Pinpoint the cell where the given text exists, returning its (x, y) midpoint coordinate. 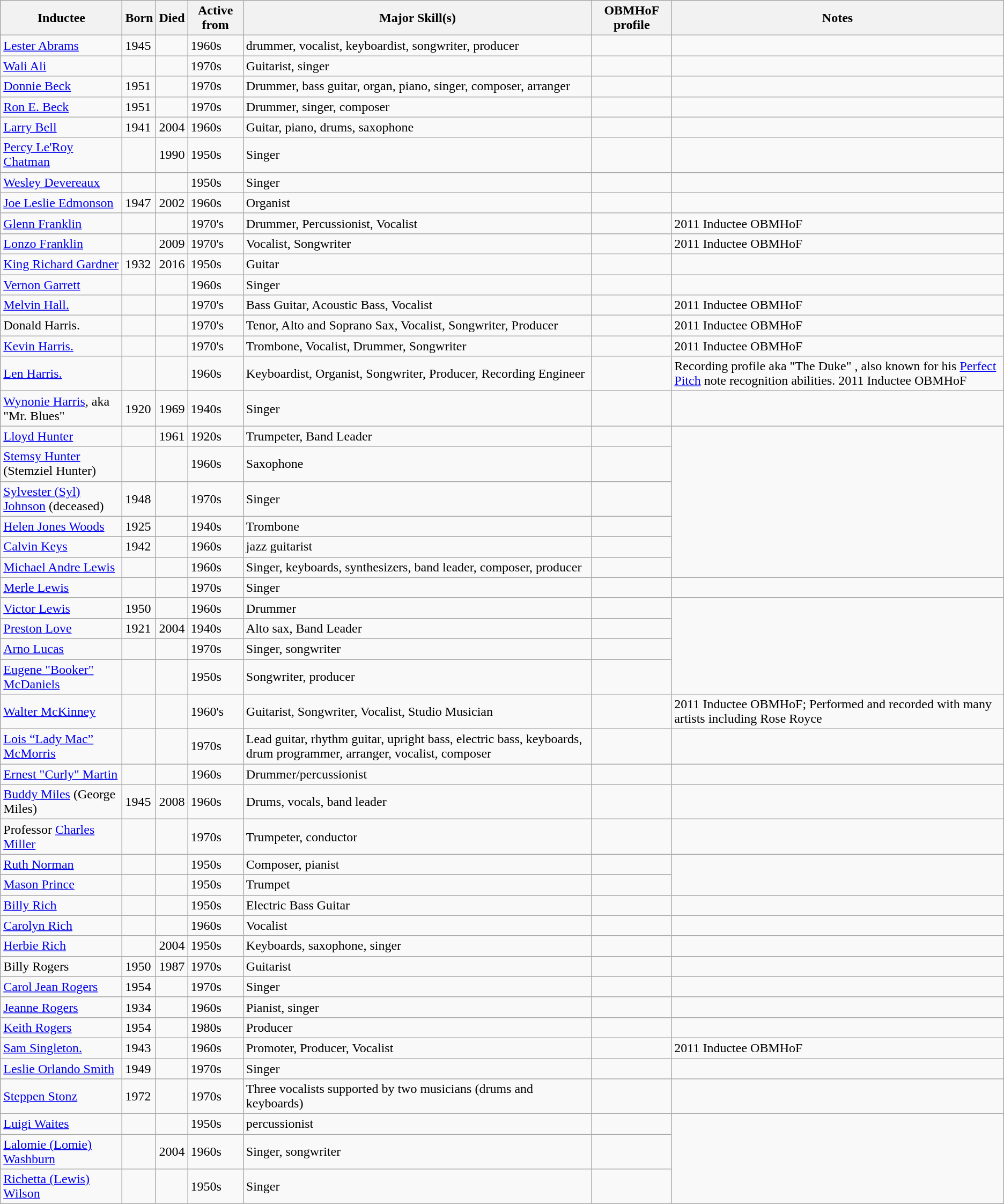
Lonzo Franklin (61, 244)
Songwriter, producer (417, 676)
Drummer, Percussionist, Vocalist (417, 223)
Lalomie (Lomie) Washburn (61, 1151)
Producer (417, 1027)
1980s (216, 1027)
Arno Lucas (61, 649)
Vocalist (417, 926)
Billy Rogers (61, 966)
Jeanne Rogers (61, 1007)
Richetta (Lewis) Wilson (61, 1187)
Lois “Lady Mac” McMorris (61, 747)
Bass Guitar, Acoustic Bass, Vocalist (417, 305)
Ruth Norman (61, 864)
Wali Ali (61, 66)
Trumpet (417, 885)
Lloyd Hunter (61, 436)
1942 (139, 547)
1961 (172, 436)
Three vocalists supported by two musicians (drums and keyboards) (417, 1097)
Luigi Waites (61, 1124)
Carolyn Rich (61, 926)
Walter McKinney (61, 711)
Recording profile aka "The Duke" , also known for his Perfect Pitch note recognition abilities. 2011 Inductee OBMHoF (838, 373)
Donnie Beck (61, 86)
Merle Lewis (61, 588)
Vernon Garrett (61, 285)
Guitar, piano, drums, saxophone (417, 127)
Larry Bell (61, 127)
2002 (172, 203)
1943 (139, 1048)
1921 (139, 628)
Alto sax, Band Leader (417, 628)
Trombone, Vocalist, Drummer, Songwriter (417, 346)
Glenn Franklin (61, 223)
Stemsy Hunter (Stemziel Hunter) (61, 464)
2011 Inductee OBMHoF; Performed and recorded with many artists including Rose Royce (838, 711)
Percy Le'Roy Chatman (61, 155)
1948 (139, 499)
1932 (139, 264)
Lester Abrams (61, 46)
Trumpeter, conductor (417, 837)
percussionist (417, 1124)
Drummer, singer, composer (417, 107)
Trombone (417, 526)
Composer, pianist (417, 864)
Steppen Stonz (61, 1097)
Wynonie Harris, aka "Mr. Blues" (61, 409)
Guitarist, Songwriter, Vocalist, Studio Musician (417, 711)
Victor Lewis (61, 608)
Keyboards, saxophone, singer (417, 946)
Active from (216, 18)
1987 (172, 966)
Leslie Orlando Smith (61, 1068)
Carol Jean Rogers (61, 987)
Drummer/percussionist (417, 774)
Promoter, Producer, Vocalist (417, 1048)
Billy Rich (61, 905)
Electric Bass Guitar (417, 905)
Guitar (417, 264)
Eugene "Booker" McDaniels (61, 676)
Herbie Rich (61, 946)
Died (172, 18)
2016 (172, 264)
Sylvester (Syl) Johnson (deceased) (61, 499)
Trumpeter, Band Leader (417, 436)
2009 (172, 244)
Inductee (61, 18)
Calvin Keys (61, 547)
Sam Singleton. (61, 1048)
King Richard Gardner (61, 264)
1972 (139, 1097)
Melvin Hall. (61, 305)
Ernest "Curly" Martin (61, 774)
Joe Leslie Edmonson (61, 203)
2008 (172, 802)
1990 (172, 155)
OBMHoF profile (632, 18)
Guitarist (417, 966)
Helen Jones Woods (61, 526)
1947 (139, 203)
Drummer (417, 608)
Ron E. Beck (61, 107)
Professor Charles Miller (61, 837)
Pianist, singer (417, 1007)
Kevin Harris. (61, 346)
Donald Harris. (61, 326)
1920s (216, 436)
Born (139, 18)
Major Skill(s) (417, 18)
1920 (139, 409)
1925 (139, 526)
Keyboardist, Organist, Songwriter, Producer, Recording Engineer (417, 373)
1949 (139, 1068)
Drums, vocals, band leader (417, 802)
Singer, keyboards, synthesizers, band leader, composer, producer (417, 567)
Saxophone (417, 464)
Preston Love (61, 628)
1941 (139, 127)
Tenor, Alto and Soprano Sax, Vocalist, Songwriter, Producer (417, 326)
jazz guitarist (417, 547)
drummer, vocalist, keyboardist, songwriter, producer (417, 46)
Lead guitar, rhythm guitar, upright bass, electric bass, keyboards, drum programmer, arranger, vocalist, composer (417, 747)
1960's (216, 711)
Organist (417, 203)
1969 (172, 409)
Wesley Devereaux (61, 182)
Vocalist, Songwriter (417, 244)
Keith Rogers (61, 1027)
Drummer, bass guitar, organ, piano, singer, composer, arranger (417, 86)
Guitarist, singer (417, 66)
Notes (838, 18)
Len Harris. (61, 373)
Mason Prince (61, 885)
Michael Andre Lewis (61, 567)
Buddy Miles (George Miles) (61, 802)
1934 (139, 1007)
